From the cell containing the given text, extract its center point as [X, Y] coordinate. 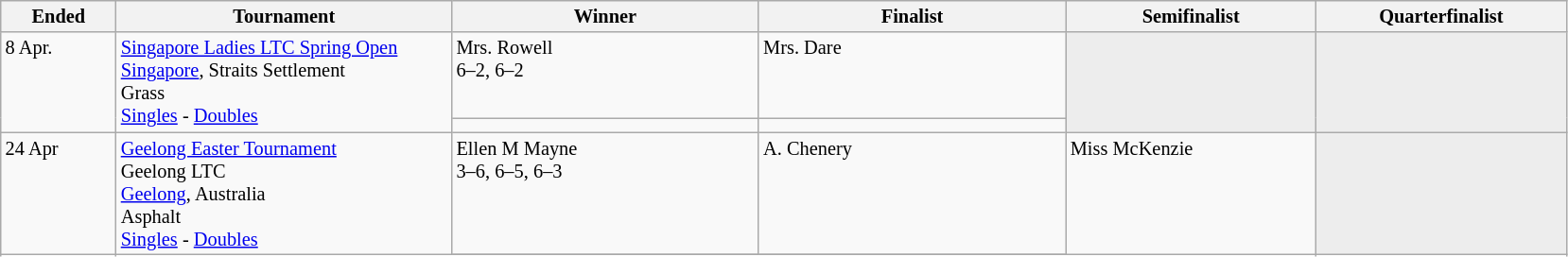
Geelong Easter TournamentGeelong LTCGeelong, AustraliaAsphaltSingles - Doubles [284, 194]
Finalist [912, 16]
Ellen M Mayne3–6, 6–5, 6–3 [605, 194]
Mrs. Dare [912, 75]
Singapore Ladies LTC Spring OpenSingapore, Straits SettlementGrassSingles - Doubles [284, 82]
Miss McKenzie [1192, 194]
Quarterfinalist [1441, 16]
Semifinalist [1192, 16]
Ended [59, 16]
A. Chenery [912, 194]
Winner [605, 16]
8 Apr. [59, 82]
Tournament [284, 16]
Mrs. Rowell6–2, 6–2 [605, 75]
24 Apr [59, 194]
